Output the [X, Y] coordinate of the center of the cell containing the given text.  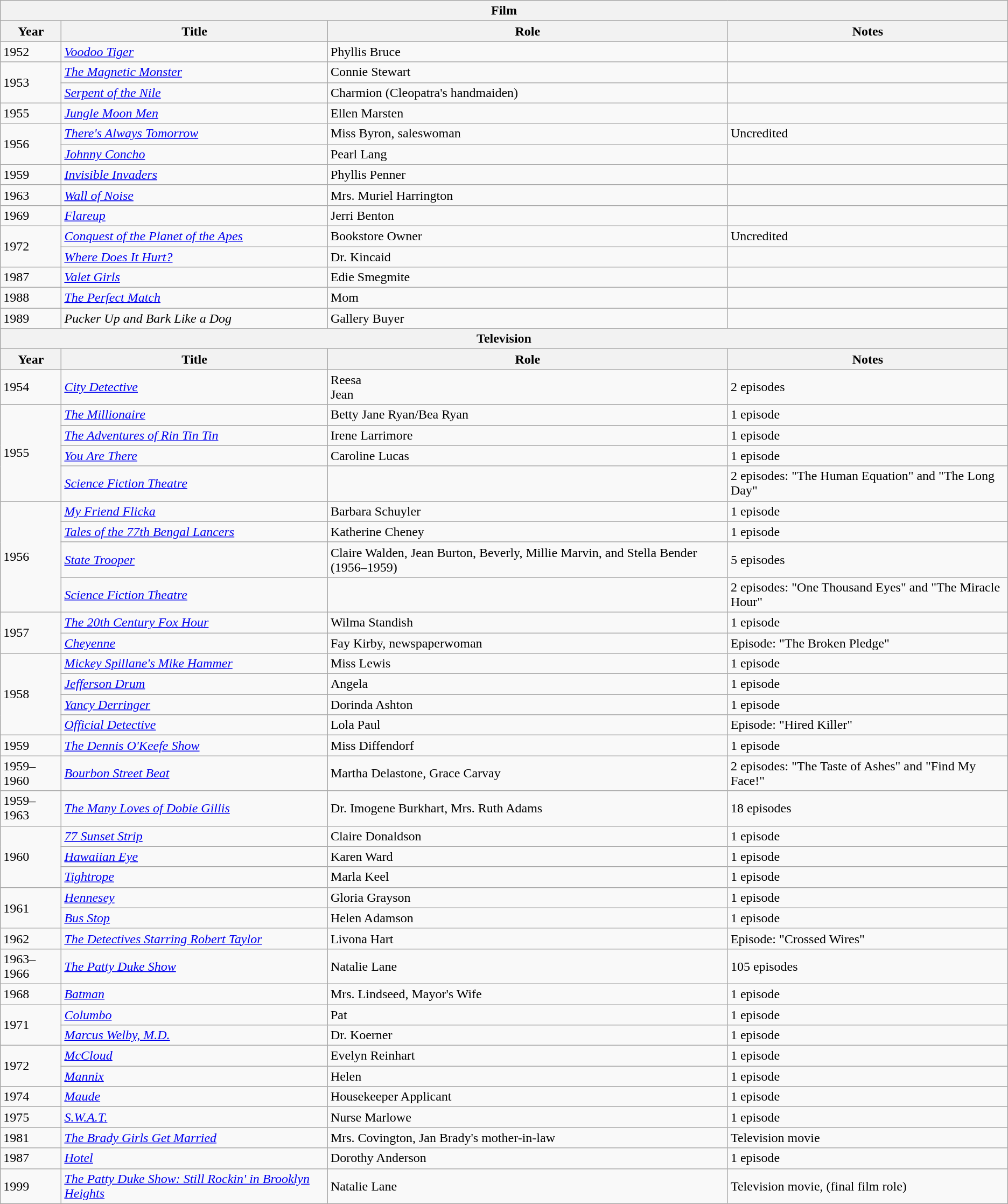
Barbara Schuyler [528, 511]
Hawaiian Eye [194, 857]
Valet Girls [194, 277]
Hennesey [194, 897]
1959–1963 [31, 808]
Edie Smegmite [528, 277]
The Patty Duke Show: Still Rockin' in Brooklyn Heights [194, 1186]
Voodoo Tiger [194, 52]
Housekeeper Applicant [528, 1097]
Cheyenne [194, 643]
1958 [31, 694]
The Dennis O'Keefe Show [194, 746]
Episode: "Crossed Wires" [867, 938]
Karen Ward [528, 857]
The Patty Duke Show [194, 966]
Betty Jane Ryan/Bea Ryan [528, 415]
Pearl Lang [528, 154]
My Friend Flicka [194, 511]
2 episodes [867, 387]
Johnny Concho [194, 154]
Claire Walden, Jean Burton, Beverly, Millie Marvin, and Stella Bender (1956–1959) [528, 559]
1988 [31, 298]
1959–1960 [31, 774]
The 20th Century Fox Hour [194, 622]
1974 [31, 1097]
1981 [31, 1138]
Dr. Koerner [528, 1035]
Batman [194, 994]
Where Does It Hurt? [194, 257]
105 episodes [867, 966]
The Adventures of Rin Tin Tin [194, 435]
Dr. Kincaid [528, 257]
Martha Delastone, Grace Carvay [528, 774]
There's Always Tomorrow [194, 134]
Charmion (Cleopatra's handmaiden) [528, 93]
Jefferson Drum [194, 684]
Official Detective [194, 725]
18 episodes [867, 808]
S.W.A.T. [194, 1117]
Lola Paul [528, 725]
Wall of Noise [194, 195]
Fay Kirby, newspaperwoman [528, 643]
2 episodes: "The Taste of Ashes" and "Find My Face!" [867, 774]
Pat [528, 1014]
Helen Adamson [528, 918]
Episode: "The Broken Pledge" [867, 643]
Tightrope [194, 877]
Livona Hart [528, 938]
1963 [31, 195]
1952 [31, 52]
Miss Diffendorf [528, 746]
Phyllis Penner [528, 175]
1960 [31, 857]
City Detective [194, 387]
Mrs. Lindseed, Mayor's Wife [528, 994]
Mannix [194, 1076]
Connie Stewart [528, 72]
Yancy Derringer [194, 705]
Hotel [194, 1158]
McCloud [194, 1056]
Television [504, 339]
1963–1966 [31, 966]
Mrs. Covington, Jan Brady's mother-in-law [528, 1138]
Conquest of the Planet of the Apes [194, 236]
1989 [31, 318]
Angela [528, 684]
State Trooper [194, 559]
77 Sunset Strip [194, 836]
The Perfect Match [194, 298]
Television movie, (final film role) [867, 1186]
Irene Larrimore [528, 435]
Wilma Standish [528, 622]
1953 [31, 82]
Helen [528, 1076]
1962 [31, 938]
Bookstore Owner [528, 236]
Mickey Spillane's Mike Hammer [194, 664]
Dr. Imogene Burkhart, Mrs. Ruth Adams [528, 808]
The Brady Girls Get Married [194, 1138]
2 episodes: "One Thousand Eyes" and "The Miracle Hour" [867, 595]
Nurse Marlowe [528, 1117]
ReesaJean [528, 387]
Invisible Invaders [194, 175]
Tales of the 77th Bengal Lancers [194, 532]
1954 [31, 387]
Mrs. Muriel Harrington [528, 195]
1961 [31, 908]
Maude [194, 1097]
The Many Loves of Dobie Gillis [194, 808]
Dorothy Anderson [528, 1158]
Caroline Lucas [528, 456]
Marla Keel [528, 877]
1999 [31, 1186]
You Are There [194, 456]
Miss Lewis [528, 664]
5 episodes [867, 559]
Jungle Moon Men [194, 113]
Evelyn Reinhart [528, 1056]
Mom [528, 298]
Bus Stop [194, 918]
Film [504, 11]
Gloria Grayson [528, 897]
Jerri Benton [528, 215]
Gallery Buyer [528, 318]
Columbo [194, 1014]
Flareup [194, 215]
Dorinda Ashton [528, 705]
2 episodes: "The Human Equation" and "The Long Day" [867, 484]
Phyllis Bruce [528, 52]
Television movie [867, 1138]
Claire Donaldson [528, 836]
1968 [31, 994]
Pucker Up and Bark Like a Dog [194, 318]
1969 [31, 215]
The Magnetic Monster [194, 72]
Episode: "Hired Killer" [867, 725]
1957 [31, 632]
Ellen Marsten [528, 113]
The Detectives Starring Robert Taylor [194, 938]
Marcus Welby, M.D. [194, 1035]
Katherine Cheney [528, 532]
1975 [31, 1117]
The Millionaire [194, 415]
Miss Byron, saleswoman [528, 134]
1971 [31, 1025]
Bourbon Street Beat [194, 774]
Serpent of the Nile [194, 93]
